Scan for the cell matching the given text and deliver its (x, y) coordinate at center. 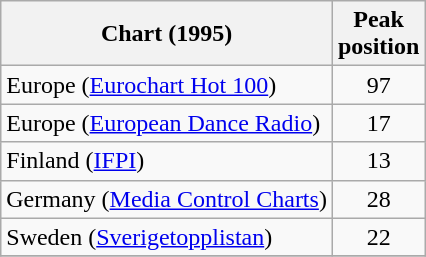
Europe (Eurochart Hot 100) (167, 85)
22 (378, 237)
Chart (1995) (167, 34)
Germany (Media Control Charts) (167, 199)
28 (378, 199)
Peakposition (378, 34)
Finland (IFPI) (167, 161)
13 (378, 161)
Europe (European Dance Radio) (167, 123)
Sweden (Sverigetopplistan) (167, 237)
17 (378, 123)
97 (378, 85)
